From the cell containing the given text, extract its center point as [x, y] coordinate. 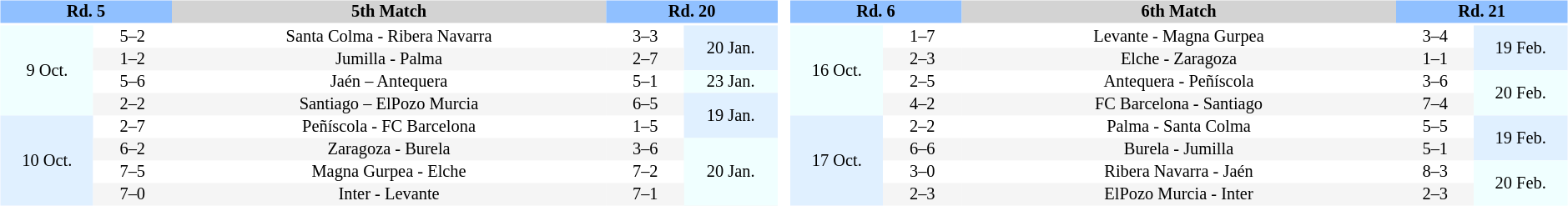
Elche - Zaragoza [1178, 60]
9 Oct. [47, 70]
7–1 [646, 195]
Jumilla - Palma [389, 60]
1–7 [923, 37]
Jaén – Antequera [389, 82]
Inter - Levante [389, 195]
ElPozo Murcia - Inter [1178, 195]
Antequera - Peñíscola [1178, 82]
7–2 [646, 172]
23 Jan. [731, 82]
1–5 [646, 127]
6–6 [923, 150]
2–5 [923, 82]
Levante - Magna Gurpea [1178, 37]
Santa Colma - Ribera Navarra [389, 37]
5–5 [1435, 127]
8–3 [1435, 172]
4–2 [923, 105]
5th Match [389, 12]
7–4 [1435, 105]
Peñíscola - FC Barcelona [389, 127]
Santiago – ElPozo Murcia [389, 105]
19 Jan. [731, 116]
Magna Gurpea - Elche [389, 172]
Rd. 5 [85, 12]
Rd. 21 [1482, 12]
Burela - Jumilla [1178, 150]
10 Oct. [47, 160]
Ribera Navarra - Jaén [1178, 172]
3–4 [1435, 37]
FC Barcelona - Santiago [1178, 105]
5–2 [132, 37]
7–0 [132, 195]
6–2 [132, 150]
6th Match [1178, 12]
6–5 [646, 105]
17 Oct. [837, 160]
16 Oct. [837, 70]
7–5 [132, 172]
3–3 [646, 37]
Zaragoza - Burela [389, 150]
Rd. 6 [876, 12]
Rd. 20 [693, 12]
3–0 [923, 172]
Palma - Santa Colma [1178, 127]
1–2 [132, 60]
1–1 [1435, 60]
5–6 [132, 82]
